From the cell containing the given text, extract its center point as [X, Y] coordinate. 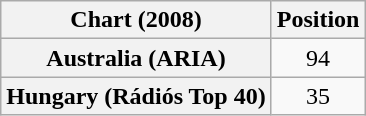
94 [318, 58]
Hungary (Rádiós Top 40) [136, 96]
35 [318, 96]
Chart (2008) [136, 20]
Australia (ARIA) [136, 58]
Position [318, 20]
